Output the [x, y] coordinate of the center of the cell containing the given text.  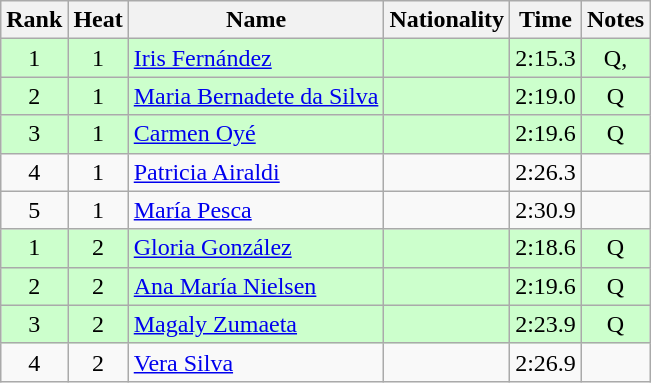
2:18.6 [546, 248]
Iris Fernández [256, 58]
Heat [98, 20]
2:30.9 [546, 210]
Ana María Nielsen [256, 286]
2:26.9 [546, 362]
2:26.3 [546, 172]
Magaly Zumaeta [256, 324]
Maria Bernadete da Silva [256, 96]
Patricia Airaldi [256, 172]
2:15.3 [546, 58]
2:23.9 [546, 324]
Rank [34, 20]
Gloria González [256, 248]
5 [34, 210]
Name [256, 20]
Time [546, 20]
Q, [615, 58]
Vera Silva [256, 362]
Nationality [447, 20]
María Pesca [256, 210]
Notes [615, 20]
Carmen Oyé [256, 134]
2:19.0 [546, 96]
